Scan for the cell matching the given text and deliver its (X, Y) coordinate at center. 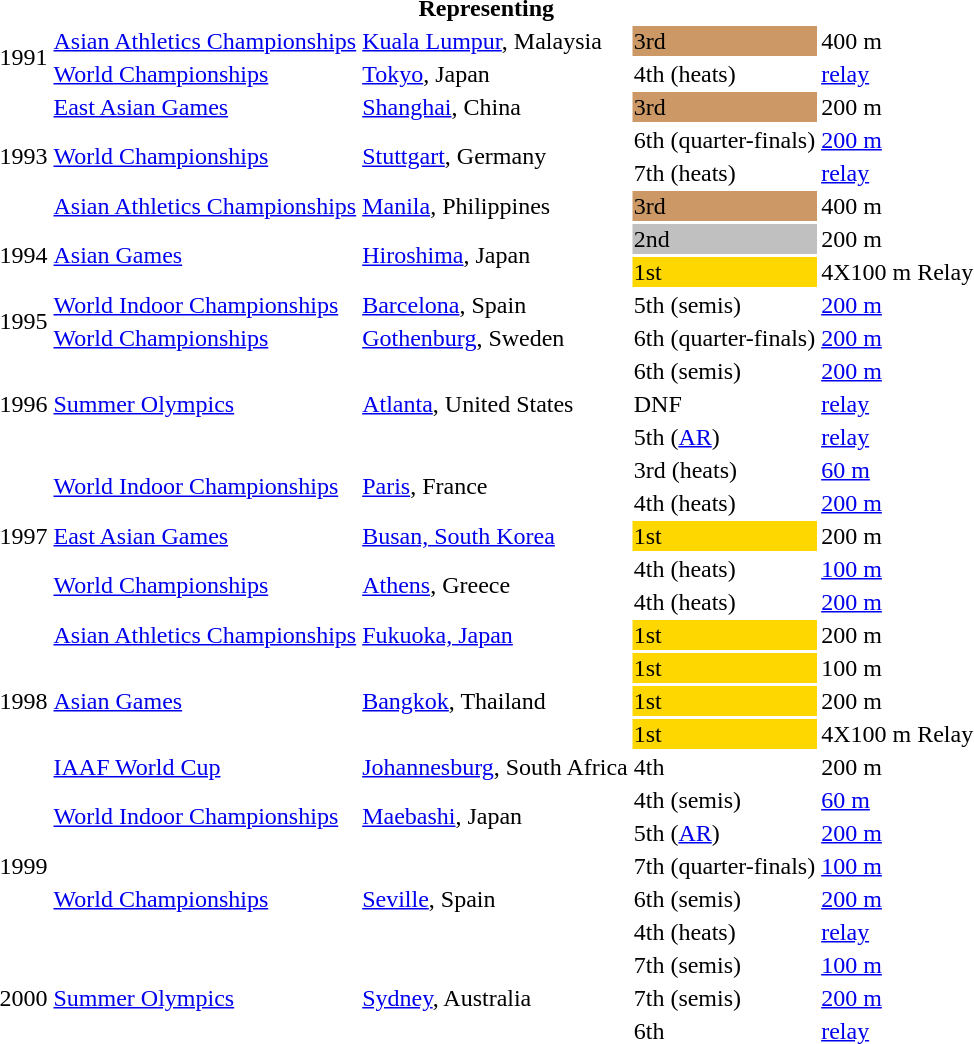
3rd (heats) (724, 470)
Athens, Greece (496, 586)
Seville, Spain (496, 899)
DNF (724, 404)
Bangkok, Thailand (496, 701)
2nd (724, 239)
Shanghai, China (496, 107)
4th (semis) (724, 800)
Johannesburg, South Africa (496, 767)
Kuala Lumpur, Malaysia (496, 41)
Summer Olympics (205, 404)
Atlanta, United States (496, 404)
Tokyo, Japan (496, 74)
7th (quarter-finals) (724, 866)
Paris, France (496, 486)
5th (semis) (724, 305)
7th (heats) (724, 173)
Busan, South Korea (496, 536)
Maebashi, Japan (496, 816)
Stuttgart, Germany (496, 156)
IAAF World Cup (205, 767)
Fukuoka, Japan (496, 635)
Gothenburg, Sweden (496, 338)
Barcelona, Spain (496, 305)
Hiroshima, Japan (496, 256)
4th (724, 767)
Manila, Philippines (496, 206)
